Provide the [x, y] coordinate of the cell's center where the given text is located.  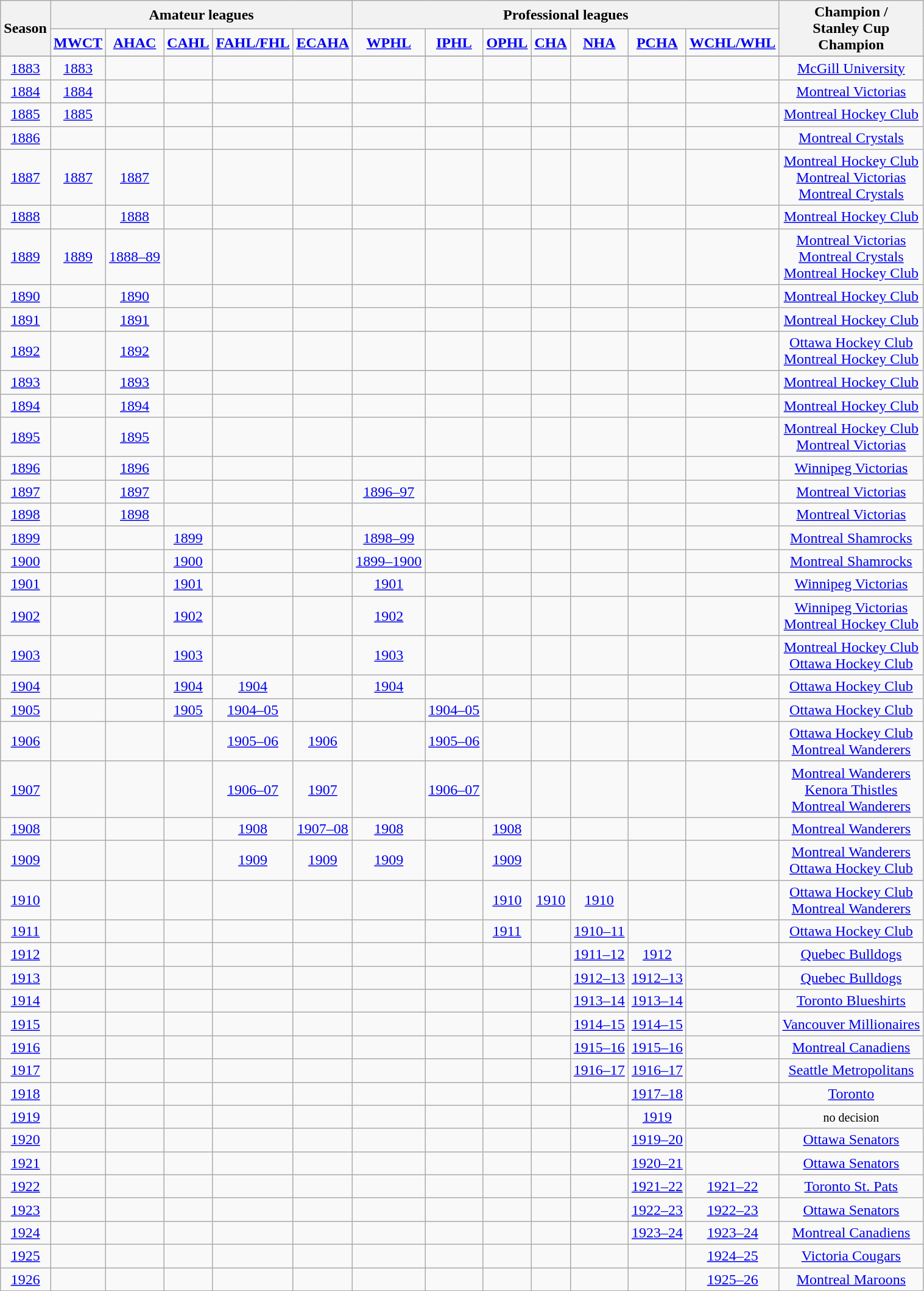
Vancouver Millionaires [852, 1024]
1910–11 [599, 932]
OPHL [507, 43]
MWCT [78, 43]
1911–12 [599, 955]
1917 [26, 1070]
1907–08 [323, 829]
Champion /Stanley CupChampion [852, 29]
1922 [26, 1186]
1886 [26, 138]
1920 [26, 1140]
Montreal Wanderers [852, 829]
WPHL [389, 43]
1926 [26, 1279]
Montreal WanderersOttawa Hockey Club [852, 860]
CAHL [188, 43]
1925 [26, 1256]
Amateur leagues [201, 15]
McGill University [852, 68]
AHAC [135, 43]
Montreal VictoriasMontreal CrystalsMontreal Hockey Club [852, 256]
Montreal Hockey ClubMontreal Victorias [852, 437]
1913 [26, 978]
CHA [551, 43]
1914 [26, 1001]
Montreal Crystals [852, 138]
1916 [26, 1047]
Winnipeg VictoriasMontreal Hockey Club [852, 615]
1918 [26, 1094]
1899–1900 [389, 561]
1920–21 [657, 1163]
1896–97 [389, 492]
no decision [852, 1117]
NHA [599, 43]
Ottawa Hockey ClubMontreal Hockey Club [852, 351]
PCHA [657, 43]
1917–18 [657, 1094]
FAHL/FHL [253, 43]
Toronto Blueshirts [852, 1001]
Montreal Hockey ClubOttawa Hockey Club [852, 656]
Seattle Metropolitans [852, 1070]
Montreal WanderersKenora ThistlesMontreal Wanderers [852, 789]
ECAHA [323, 43]
Toronto St. Pats [852, 1186]
1915 [26, 1024]
IPHL [454, 43]
1925–26 [732, 1279]
1888–89 [135, 256]
Professional leagues [566, 15]
1919–20 [657, 1140]
Montreal Maroons [852, 1279]
1924 [26, 1233]
1898–99 [389, 538]
1921 [26, 1163]
Montreal Hockey ClubMontreal VictoriasMontreal Crystals [852, 177]
WCHL/WHL [732, 43]
1923 [26, 1209]
Season [26, 29]
Victoria Cougars [852, 1256]
1924–25 [732, 1256]
Toronto [852, 1094]
